Scan for the cell matching the given text and deliver its (X, Y) coordinate at center. 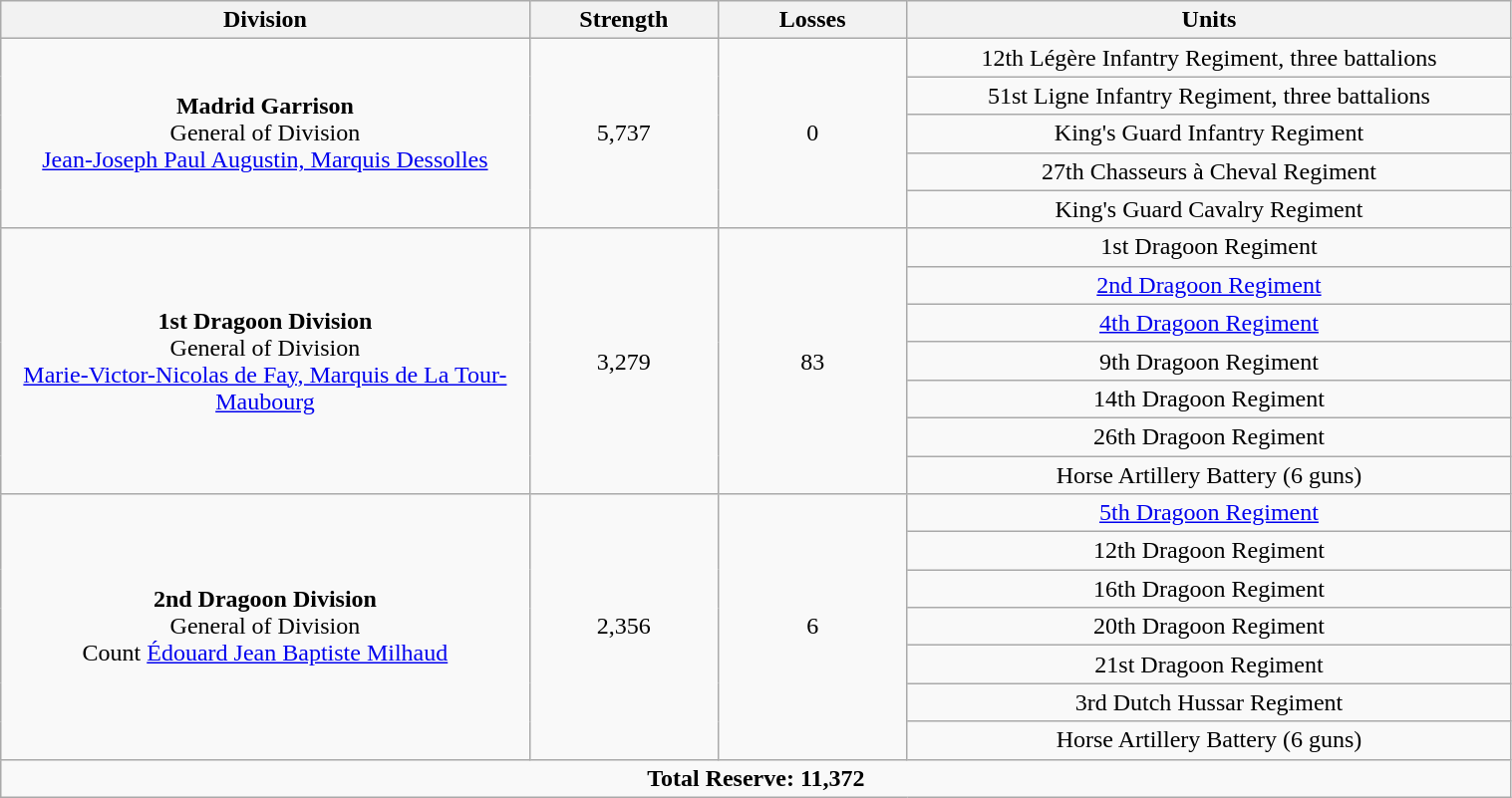
2,356 (624, 627)
King's Guard Infantry Regiment (1209, 133)
27th Chasseurs à Cheval Regiment (1209, 171)
5th Dragoon Regiment (1209, 513)
5,737 (624, 133)
King's Guard Cavalry Regiment (1209, 209)
2nd Dragoon DivisionGeneral of DivisionCount Édouard Jean Baptiste Milhaud (265, 627)
1st Dragoon DivisionGeneral of DivisionMarie-Victor-Nicolas de Fay, Marquis de La Tour-Maubourg (265, 361)
3,279 (624, 361)
6 (811, 627)
Total Reserve: 11,372 (756, 778)
12th Dragoon Regiment (1209, 551)
2nd Dragoon Regiment (1209, 285)
Losses (811, 20)
9th Dragoon Regiment (1209, 361)
0 (811, 133)
Units (1209, 20)
1st Dragoon Regiment (1209, 247)
3rd Dutch Hussar Regiment (1209, 702)
83 (811, 361)
26th Dragoon Regiment (1209, 436)
14th Dragoon Regiment (1209, 399)
12th Légère Infantry Regiment, three battalions (1209, 58)
Strength (624, 20)
51st Ligne Infantry Regiment, three battalions (1209, 96)
20th Dragoon Regiment (1209, 627)
Division (265, 20)
21st Dragoon Regiment (1209, 665)
16th Dragoon Regiment (1209, 589)
4th Dragoon Regiment (1209, 323)
Madrid GarrisonGeneral of Division Jean-Joseph Paul Augustin, Marquis Dessolles (265, 133)
